Detect which cell encompasses the target text, then output its (X, Y) center coordinate. 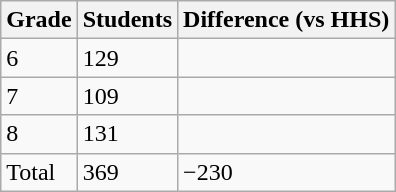
131 (127, 134)
Grade (39, 20)
Total (39, 172)
6 (39, 58)
129 (127, 58)
Students (127, 20)
Difference (vs HHS) (286, 20)
8 (39, 134)
7 (39, 96)
369 (127, 172)
109 (127, 96)
−230 (286, 172)
